Locate the cell with the specified text and output its [X, Y] center coordinate. 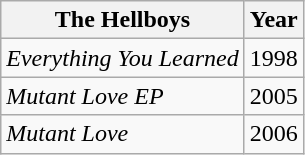
2005 [274, 96]
Mutant Love EP [122, 96]
Mutant Love [122, 134]
Year [274, 20]
1998 [274, 58]
The Hellboys [122, 20]
Everything You Learned [122, 58]
2006 [274, 134]
